Provide the (X, Y) coordinate of the cell's center where the given text is located.  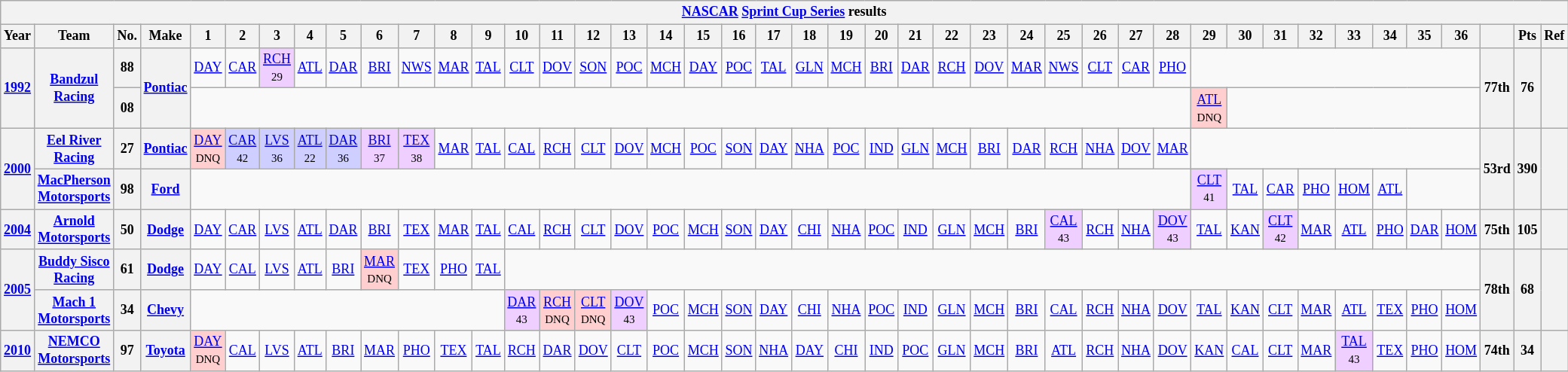
LVS36 (277, 148)
2004 (18, 230)
Toyota (166, 351)
5 (344, 36)
97 (127, 351)
17 (774, 36)
ATL22 (310, 148)
TEX38 (416, 148)
10 (521, 36)
68 (1527, 289)
Ford (166, 189)
390 (1527, 169)
DAR36 (344, 148)
20 (882, 36)
Bandzul Racing (74, 87)
105 (1527, 230)
26 (1100, 36)
16 (738, 36)
11 (558, 36)
53rd (1496, 169)
2005 (18, 289)
CAL43 (1064, 230)
Arnold Motorsports (74, 230)
15 (703, 36)
CAR42 (243, 148)
1992 (18, 87)
2 (243, 36)
77th (1496, 87)
BRI37 (380, 148)
78th (1496, 289)
Pts (1527, 36)
Ref (1554, 36)
Year (18, 36)
21 (916, 36)
88 (127, 68)
31 (1280, 36)
No. (127, 36)
75th (1496, 230)
Team (74, 36)
CLT42 (1280, 230)
14 (666, 36)
25 (1064, 36)
Make (166, 36)
Mach 1 Motorsports (74, 310)
CLTDNQ (593, 310)
08 (127, 108)
CLT41 (1209, 189)
50 (127, 230)
TAL43 (1355, 351)
24 (1027, 36)
8 (454, 36)
6 (380, 36)
28 (1172, 36)
9 (488, 36)
29 (1209, 36)
Eel River Racing (74, 148)
NEMCO Motorsports (74, 351)
32 (1316, 36)
98 (127, 189)
23 (989, 36)
74th (1496, 351)
19 (846, 36)
76 (1527, 87)
MacPherson Motorsports (74, 189)
MARDNQ (380, 270)
12 (593, 36)
Buddy Sisco Racing (74, 270)
13 (629, 36)
61 (127, 270)
RCH29 (277, 68)
RCHDNQ (558, 310)
2000 (18, 169)
ATLDNQ (1209, 108)
33 (1355, 36)
4 (310, 36)
3 (277, 36)
30 (1246, 36)
7 (416, 36)
DAR43 (521, 310)
Chevy (166, 310)
36 (1462, 36)
22 (952, 36)
1 (208, 36)
35 (1424, 36)
2010 (18, 351)
NASCAR Sprint Cup Series results (784, 12)
18 (809, 36)
